Determine the [x, y] coordinate at the center of the cell enclosing the given text.  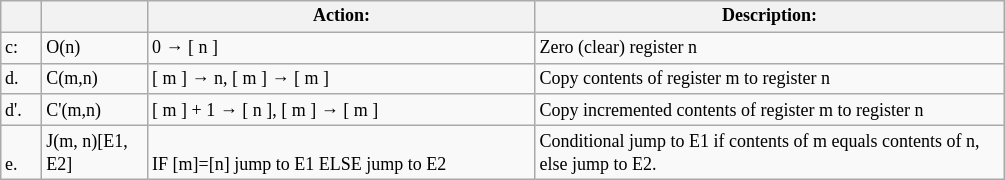
J(m, n)[E1, E2] [95, 152]
[ m ] → n, [ m ] → [ m ] [342, 78]
e. [22, 152]
[ m ] + 1 → [ n ], [ m ] → [ m ] [342, 110]
d. [22, 78]
Conditional jump to E1 if contents of m equals contents of n, else jump to E2. [770, 152]
Copy incremented contents of register m to register n [770, 110]
O(n) [95, 48]
c: [22, 48]
IF [m]=[n] jump to E1 ELSE jump to E2 [342, 152]
Zero (clear) register n [770, 48]
Description: [770, 16]
C'(m,n) [95, 110]
d'. [22, 110]
C(m,n) [95, 78]
Action: [342, 16]
Copy contents of register m to register n [770, 78]
0 → [ n ] [342, 48]
